From the cell containing the given text, extract its center point as (x, y) coordinate. 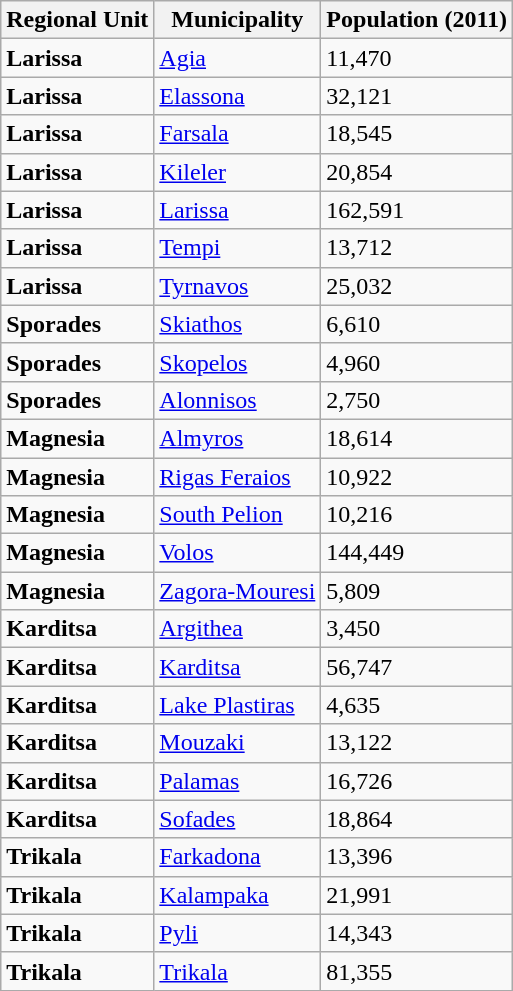
Regional Unit (78, 20)
25,032 (417, 286)
Rigas Feraios (238, 477)
10,922 (417, 477)
Palamas (238, 781)
4,960 (417, 362)
4,635 (417, 705)
16,726 (417, 781)
Argithea (238, 629)
18,614 (417, 438)
13,712 (417, 248)
11,470 (417, 58)
Agia (238, 58)
13,122 (417, 743)
18,864 (417, 819)
Pyli (238, 933)
13,396 (417, 857)
Almyros (238, 438)
3,450 (417, 629)
Tyrnavos (238, 286)
32,121 (417, 96)
81,355 (417, 971)
Tempi (238, 248)
Sofades (238, 819)
21,991 (417, 895)
18,545 (417, 134)
Elassona (238, 96)
South Pelion (238, 515)
Farsala (238, 134)
Lake Plastiras (238, 705)
6,610 (417, 324)
Kalampaka (238, 895)
14,343 (417, 933)
Kileler (238, 172)
Volos (238, 553)
Farkadona (238, 857)
20,854 (417, 172)
Population (2011) (417, 20)
10,216 (417, 515)
Zagora-Mouresi (238, 591)
Alonnisos (238, 400)
5,809 (417, 591)
2,750 (417, 400)
Municipality (238, 20)
Mouzaki (238, 743)
56,747 (417, 667)
Skopelos (238, 362)
162,591 (417, 210)
144,449 (417, 553)
Skiathos (238, 324)
